Capture the cell that displays the provided text and extract its [x, y] central coordinate. 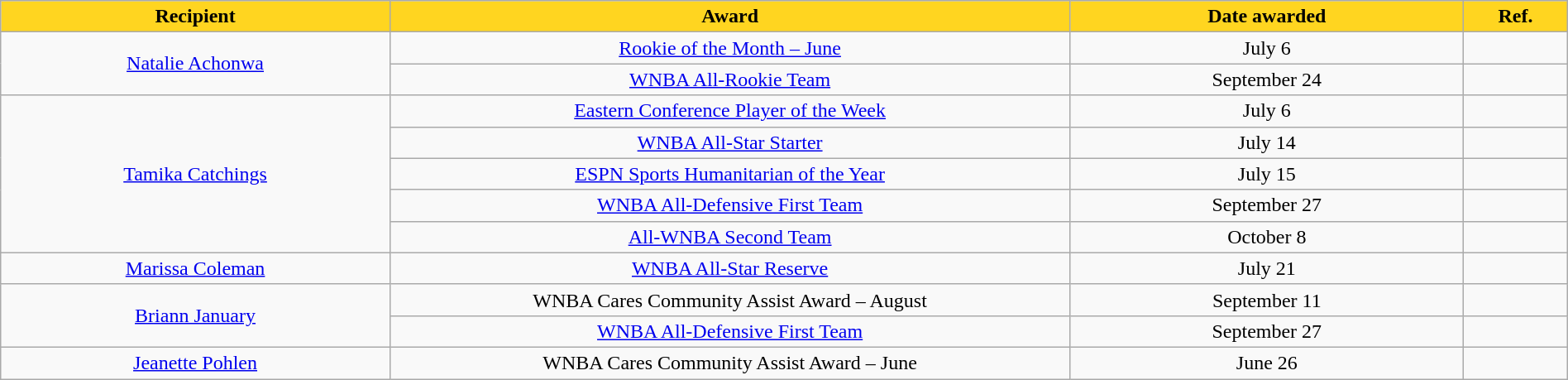
ESPN Sports Humanitarian of the Year [729, 174]
Ref. [1515, 17]
Rookie of the Month – June [729, 48]
October 8 [1267, 237]
July 21 [1267, 268]
All-WNBA Second Team [729, 237]
Date awarded [1267, 17]
WNBA All-Rookie Team [729, 79]
Award [729, 17]
Jeanette Pohlen [195, 363]
Tamika Catchings [195, 174]
July 15 [1267, 174]
Recipient [195, 17]
WNBA All-Star Reserve [729, 268]
Natalie Achonwa [195, 64]
June 26 [1267, 363]
Eastern Conference Player of the Week [729, 111]
WNBA Cares Community Assist Award – August [729, 300]
September 24 [1267, 79]
Briann January [195, 315]
July 14 [1267, 142]
Marissa Coleman [195, 268]
WNBA Cares Community Assist Award – June [729, 363]
WNBA All-Star Starter [729, 142]
September 11 [1267, 300]
